Identify which cell holds the provided text, then report its (X, Y) central coordinate. 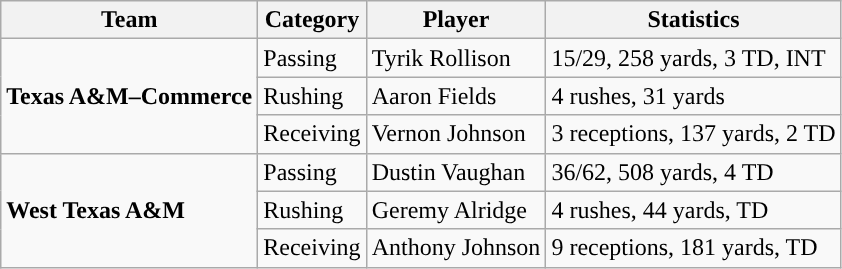
Team (130, 20)
Statistics (694, 20)
9 receptions, 181 yards, TD (694, 248)
Category (312, 20)
15/29, 258 yards, 3 TD, INT (694, 58)
Tyrik Rollison (456, 58)
Anthony Johnson (456, 248)
4 rushes, 44 yards, TD (694, 210)
West Texas A&M (130, 210)
Dustin Vaughan (456, 172)
Texas A&M–Commerce (130, 96)
4 rushes, 31 yards (694, 96)
Player (456, 20)
Geremy Alridge (456, 210)
Vernon Johnson (456, 134)
3 receptions, 137 yards, 2 TD (694, 134)
Aaron Fields (456, 96)
36/62, 508 yards, 4 TD (694, 172)
